Return (x, y) of the center of cell containing provided text 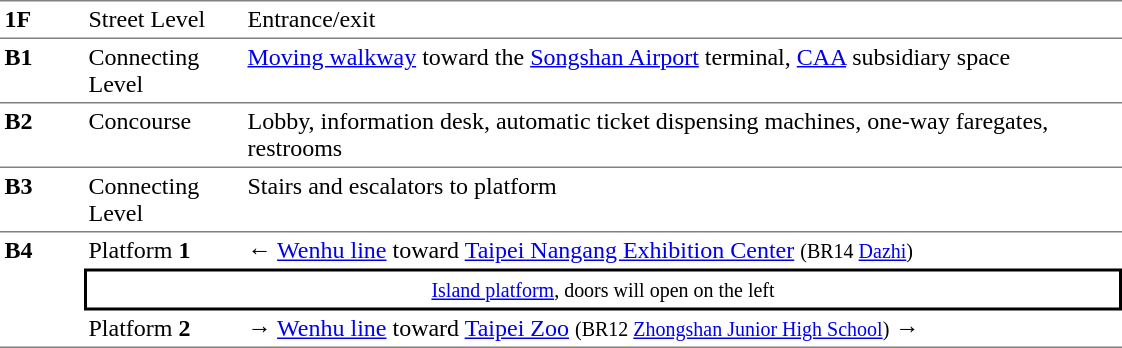
B1 (42, 71)
Concourse (164, 136)
Platform 1 (164, 250)
B3 (42, 200)
B2 (42, 136)
→ Wenhu line toward Taipei Zoo (BR12 Zhongshan Junior High School) → (682, 329)
Street Level (164, 20)
B4 (42, 290)
Platform 2 (164, 329)
Island platform, doors will open on the left (603, 289)
Moving walkway toward the Songshan Airport terminal, CAA subsidiary space (682, 71)
1F (42, 20)
← Wenhu line toward Taipei Nangang Exhibition Center (BR14 Dazhi) (682, 250)
Stairs and escalators to platform (682, 200)
Entrance/exit (682, 20)
Lobby, information desk, automatic ticket dispensing machines, one-way faregates, restrooms (682, 136)
